Capture the cell that displays the provided text and extract its (X, Y) central coordinate. 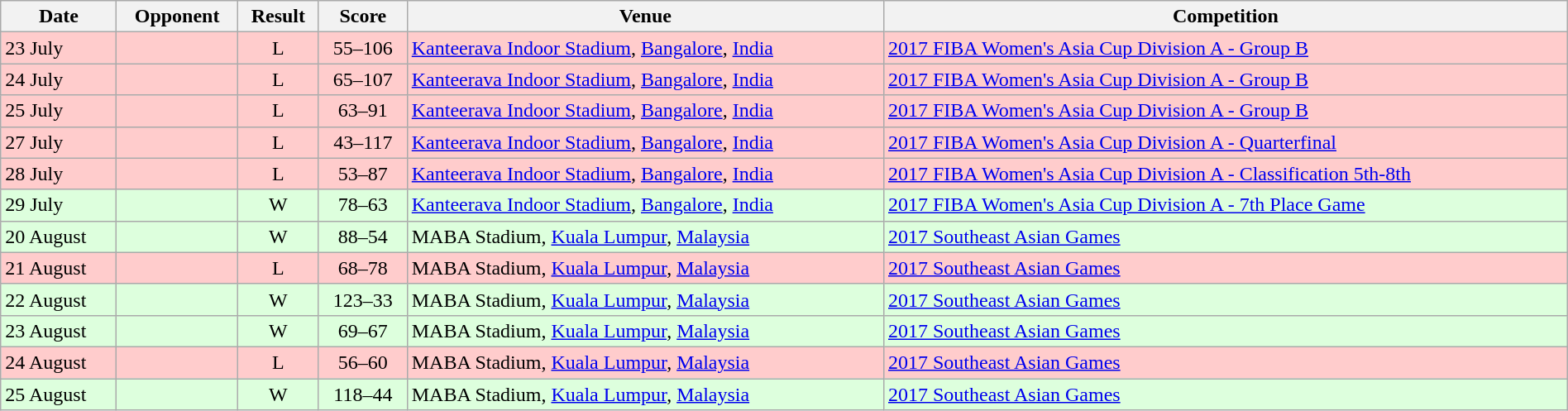
25 July (59, 111)
Score (362, 17)
118–44 (362, 394)
65–107 (362, 79)
23 July (59, 48)
69–67 (362, 331)
55–106 (362, 48)
2017 FIBA Women's Asia Cup Division A - Quarterfinal (1226, 142)
2017 FIBA Women's Asia Cup Division A - Classification 5th-8th (1226, 174)
78–63 (362, 205)
22 August (59, 299)
Venue (645, 17)
Competition (1226, 17)
23 August (59, 331)
27 July (59, 142)
20 August (59, 237)
123–33 (362, 299)
68–78 (362, 268)
21 August (59, 268)
2017 FIBA Women's Asia Cup Division A - 7th Place Game (1226, 205)
56–60 (362, 362)
28 July (59, 174)
24 July (59, 79)
24 August (59, 362)
53–87 (362, 174)
29 July (59, 205)
43–117 (362, 142)
Date (59, 17)
Opponent (177, 17)
63–91 (362, 111)
25 August (59, 394)
Result (278, 17)
88–54 (362, 237)
